Detect which cell encompasses the target text, then output its [X, Y] center coordinate. 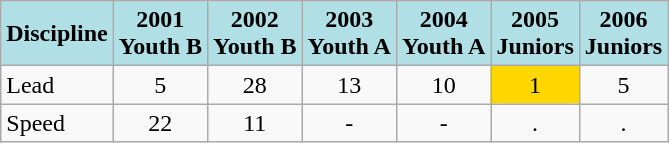
22 [160, 123]
2002Youth B [255, 34]
2003Youth A [349, 34]
10 [443, 85]
2006Juniors [623, 34]
Lead [57, 85]
1 [535, 85]
2005Juniors [535, 34]
11 [255, 123]
28 [255, 85]
Discipline [57, 34]
Speed [57, 123]
2001Youth B [160, 34]
2004Youth A [443, 34]
13 [349, 85]
